Search for the cell housing the specified text and yield its (x, y) center coordinate. 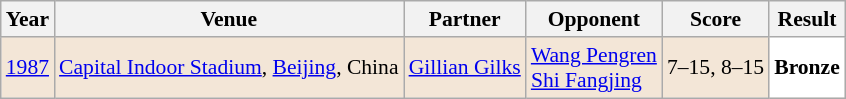
Opponent (594, 19)
Result (807, 19)
Bronze (807, 68)
Partner (465, 19)
7–15, 8–15 (716, 68)
Capital Indoor Stadium, Beijing, China (229, 68)
1987 (28, 68)
Score (716, 19)
Gillian Gilks (465, 68)
Wang Pengren Shi Fangjing (594, 68)
Venue (229, 19)
Year (28, 19)
